Find where the given text appears and provide that cell's center as [x, y] coordinate. 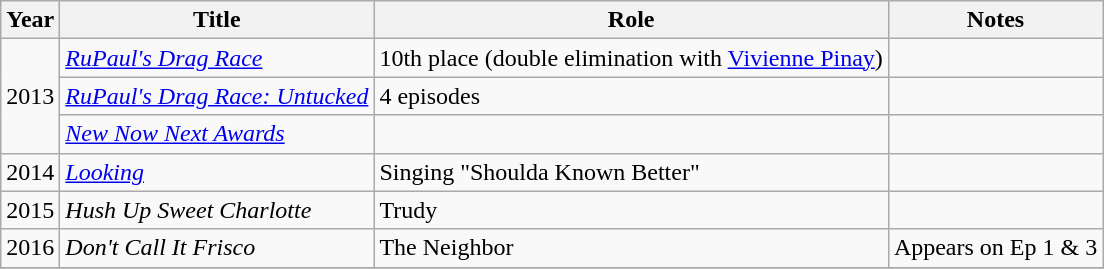
2013 [30, 96]
Role [631, 20]
2015 [30, 210]
Singing "Shoulda Known Better" [631, 172]
Don't Call It Frisco [217, 248]
Trudy [631, 210]
Looking [217, 172]
Appears on Ep 1 & 3 [995, 248]
RuPaul's Drag Race: Untucked [217, 96]
New Now Next Awards [217, 134]
2014 [30, 172]
Year [30, 20]
4 episodes [631, 96]
2016 [30, 248]
The Neighbor [631, 248]
10th place (double elimination with Vivienne Pinay) [631, 58]
Title [217, 20]
Hush Up Sweet Charlotte [217, 210]
RuPaul's Drag Race [217, 58]
Notes [995, 20]
